Return [X, Y] of the center of cell containing provided text 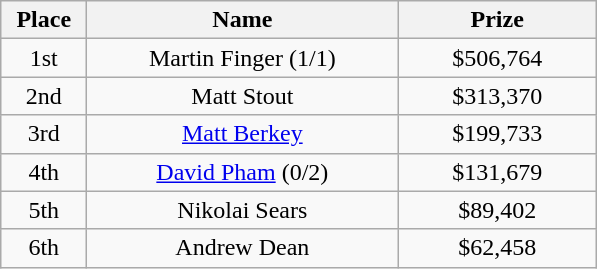
2nd [44, 96]
$89,402 [498, 210]
Martin Finger (1/1) [242, 58]
$313,370 [498, 96]
3rd [44, 134]
$62,458 [498, 248]
David Pham (0/2) [242, 172]
$199,733 [498, 134]
5th [44, 210]
Name [242, 20]
Matt Stout [242, 96]
Prize [498, 20]
Nikolai Sears [242, 210]
4th [44, 172]
$506,764 [498, 58]
Place [44, 20]
6th [44, 248]
Andrew Dean [242, 248]
1st [44, 58]
$131,679 [498, 172]
Matt Berkey [242, 134]
